Pinpoint the cell where the given text exists, returning its [x, y] midpoint coordinate. 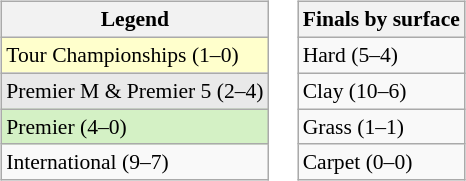
Premier M & Premier 5 (2–4) [134, 91]
Finals by surface [382, 20]
Legend [134, 20]
Premier (4–0) [134, 127]
Hard (5–4) [382, 55]
Carpet (0–0) [382, 162]
Clay (10–6) [382, 91]
Grass (1–1) [382, 127]
International (9–7) [134, 162]
Tour Championships (1–0) [134, 55]
